Find where the given text appears and provide that cell's center as [x, y] coordinate. 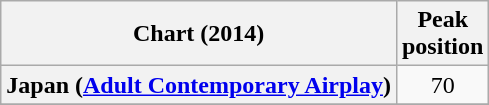
70 [442, 85]
Peakposition [442, 34]
Japan (Adult Contemporary Airplay) [199, 85]
Chart (2014) [199, 34]
